For the text-containing cell, return its midpoint in (X, Y) coordinate format. 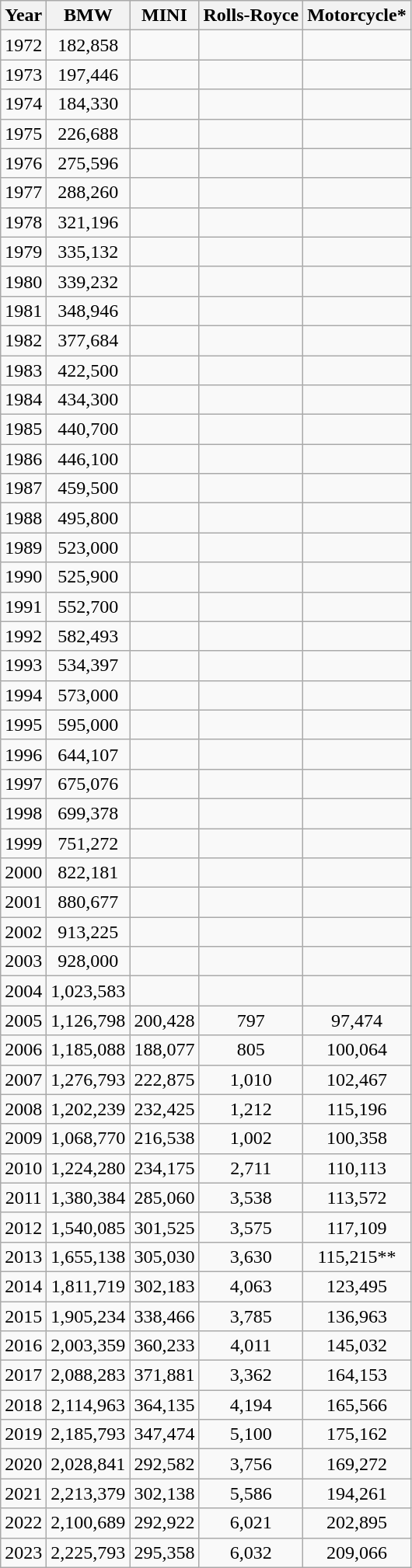
188,077 (165, 1050)
699,378 (89, 813)
1,905,234 (89, 1316)
145,032 (358, 1346)
1997 (23, 784)
1,002 (251, 1139)
4,063 (251, 1286)
1991 (23, 607)
335,132 (89, 252)
1981 (23, 311)
3,756 (251, 1464)
2022 (23, 1523)
1,540,085 (89, 1227)
495,800 (89, 518)
2,028,841 (89, 1464)
305,030 (165, 1257)
123,495 (358, 1286)
3,785 (251, 1316)
1,224,280 (89, 1168)
1983 (23, 370)
197,446 (89, 75)
295,358 (165, 1552)
1977 (23, 193)
1,811,719 (89, 1286)
Year (23, 16)
1985 (23, 429)
222,875 (165, 1080)
164,153 (358, 1375)
2,213,379 (89, 1493)
2006 (23, 1050)
2012 (23, 1227)
2002 (23, 932)
523,000 (89, 548)
1982 (23, 340)
1,185,088 (89, 1050)
1996 (23, 754)
1987 (23, 488)
1,202,239 (89, 1109)
169,272 (358, 1464)
2016 (23, 1346)
2015 (23, 1316)
2009 (23, 1139)
3,362 (251, 1375)
913,225 (89, 932)
97,474 (358, 1020)
2000 (23, 873)
347,474 (165, 1434)
595,000 (89, 725)
1,276,793 (89, 1080)
3,630 (251, 1257)
292,582 (165, 1464)
2020 (23, 1464)
202,895 (358, 1523)
100,064 (358, 1050)
434,300 (89, 400)
552,700 (89, 607)
1986 (23, 459)
2,003,359 (89, 1346)
4,011 (251, 1346)
751,272 (89, 843)
2,225,793 (89, 1552)
209,066 (358, 1552)
1984 (23, 400)
1994 (23, 695)
288,260 (89, 193)
1972 (23, 45)
1,010 (251, 1080)
2,114,963 (89, 1405)
113,572 (358, 1198)
110,113 (358, 1168)
2,088,283 (89, 1375)
232,425 (165, 1109)
2013 (23, 1257)
175,162 (358, 1434)
275,596 (89, 163)
1998 (23, 813)
582,493 (89, 636)
102,467 (358, 1080)
2011 (23, 1198)
2003 (23, 961)
1974 (23, 104)
1,126,798 (89, 1020)
115,196 (358, 1109)
1976 (23, 163)
1,212 (251, 1109)
2007 (23, 1080)
377,684 (89, 340)
371,881 (165, 1375)
1995 (23, 725)
1,068,770 (89, 1139)
117,109 (358, 1227)
Motorcycle* (358, 16)
184,330 (89, 104)
1989 (23, 548)
338,466 (165, 1316)
1,380,384 (89, 1198)
216,538 (165, 1139)
1999 (23, 843)
2023 (23, 1552)
3,575 (251, 1227)
1978 (23, 222)
182,858 (89, 45)
5,100 (251, 1434)
2,185,793 (89, 1434)
880,677 (89, 902)
422,500 (89, 370)
1,655,138 (89, 1257)
2005 (23, 1020)
165,566 (358, 1405)
573,000 (89, 695)
2019 (23, 1434)
302,138 (165, 1493)
100,358 (358, 1139)
3,538 (251, 1198)
136,963 (358, 1316)
360,233 (165, 1346)
644,107 (89, 754)
446,100 (89, 459)
675,076 (89, 784)
534,397 (89, 666)
348,946 (89, 311)
115,215** (358, 1257)
BMW (89, 16)
6,032 (251, 1552)
822,181 (89, 873)
1980 (23, 281)
1992 (23, 636)
2,711 (251, 1168)
226,688 (89, 134)
5,586 (251, 1493)
797 (251, 1020)
Rolls-Royce (251, 16)
234,175 (165, 1168)
2021 (23, 1493)
1993 (23, 666)
301,525 (165, 1227)
194,261 (358, 1493)
1988 (23, 518)
2017 (23, 1375)
6,021 (251, 1523)
1975 (23, 134)
2014 (23, 1286)
459,500 (89, 488)
2010 (23, 1168)
928,000 (89, 961)
2008 (23, 1109)
MINI (165, 16)
200,428 (165, 1020)
292,922 (165, 1523)
339,232 (89, 281)
2001 (23, 902)
2004 (23, 991)
2,100,689 (89, 1523)
1990 (23, 577)
285,060 (165, 1198)
4,194 (251, 1405)
805 (251, 1050)
364,135 (165, 1405)
525,900 (89, 577)
1973 (23, 75)
1979 (23, 252)
321,196 (89, 222)
302,183 (165, 1286)
1,023,583 (89, 991)
2018 (23, 1405)
440,700 (89, 429)
